Return the [X, Y] coordinate for the center point of the cell that contains the specified text.  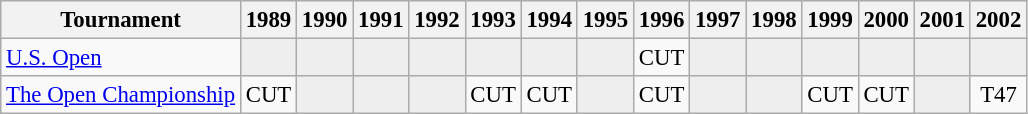
1996 [661, 20]
1992 [437, 20]
1999 [830, 20]
1991 [381, 20]
1993 [493, 20]
The Open Championship [121, 95]
1990 [325, 20]
2000 [886, 20]
1995 [605, 20]
2001 [942, 20]
1994 [549, 20]
1997 [718, 20]
Tournament [121, 20]
1998 [774, 20]
1989 [268, 20]
T47 [998, 95]
U.S. Open [121, 58]
2002 [998, 20]
